Scan for the cell matching the given text and deliver its [X, Y] coordinate at center. 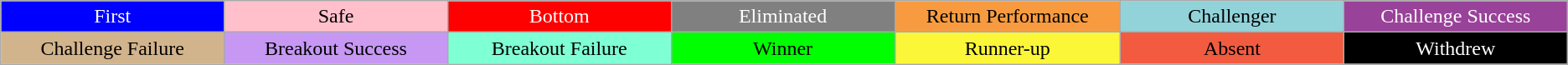
Eliminated [782, 17]
Withdrew [1456, 48]
Safe [337, 17]
Absent [1233, 48]
Breakout Success [337, 48]
Challenge Success [1456, 17]
Bottom [560, 17]
Challenger [1233, 17]
Runner-up [1008, 48]
Challenge Failure [112, 48]
Breakout Failure [560, 48]
Winner [782, 48]
First [112, 17]
Return Performance [1008, 17]
